Scan for the cell matching the given text and deliver its (X, Y) coordinate at center. 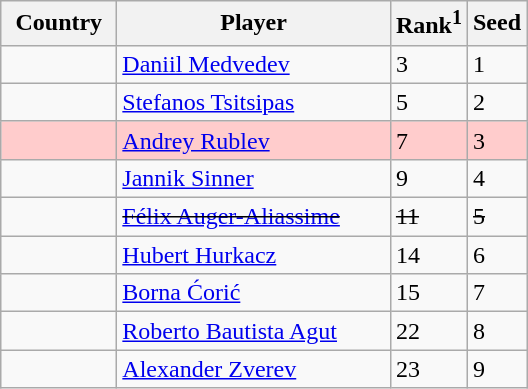
Jannik Sinner (254, 178)
Alexander Zverev (254, 369)
Daniil Medvedev (254, 64)
Hubert Hurkacz (254, 255)
Stefanos Tsitsipas (254, 102)
1 (496, 64)
Félix Auger-Aliassime (254, 217)
14 (428, 255)
Player (254, 24)
4 (496, 178)
Roberto Bautista Agut (254, 331)
Andrey Rublev (254, 140)
8 (496, 331)
23 (428, 369)
Rank1 (428, 24)
Country (59, 24)
22 (428, 331)
Borna Ćorić (254, 293)
15 (428, 293)
6 (496, 255)
Seed (496, 24)
11 (428, 217)
2 (496, 102)
